Output the (X, Y) coordinate of the center of the cell containing the given text.  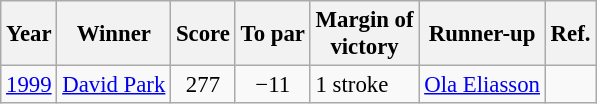
David Park (114, 85)
1999 (29, 85)
Margin ofvictory (364, 34)
Runner-up (482, 34)
Ola Eliasson (482, 85)
1 stroke (364, 85)
Winner (114, 34)
Score (204, 34)
277 (204, 85)
−11 (272, 85)
Ref. (570, 34)
To par (272, 34)
Year (29, 34)
